Pinpoint the cell where the given text exists, returning its (X, Y) midpoint coordinate. 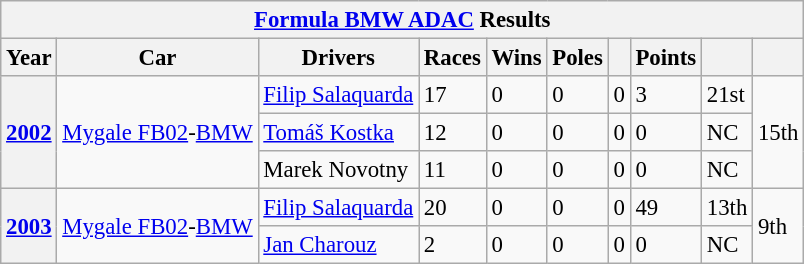
21st (728, 95)
15th (778, 132)
Jan Charouz (338, 245)
9th (778, 226)
Poles (578, 58)
12 (453, 133)
Points (666, 58)
11 (453, 170)
3 (666, 95)
Races (453, 58)
49 (666, 208)
2 (453, 245)
Marek Novotny (338, 170)
Tomáš Kostka (338, 133)
Year (29, 58)
20 (453, 208)
13th (728, 208)
2002 (29, 132)
2003 (29, 226)
Wins (516, 58)
17 (453, 95)
Formula BMW ADAC Results (402, 20)
Car (158, 58)
Drivers (338, 58)
